Locate the cell with the specified text and output its [x, y] center coordinate. 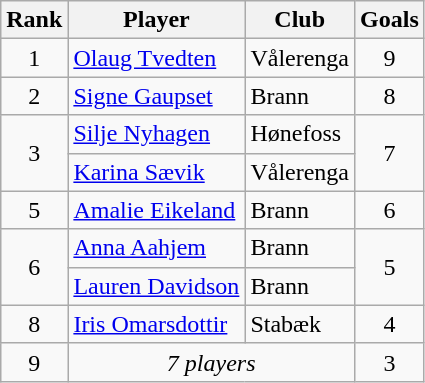
Anna Aahjem [156, 248]
Iris Omarsdottir [156, 324]
Lauren Davidson [156, 286]
Stabæk [300, 324]
Rank [34, 20]
Amalie Eikeland [156, 210]
Olaug Tvedten [156, 58]
4 [390, 324]
Club [300, 20]
Signe Gaupset [156, 96]
7 [390, 153]
Silje Nyhagen [156, 134]
Hønefoss [300, 134]
Player [156, 20]
7 players [212, 362]
1 [34, 58]
Karina Sævik [156, 172]
2 [34, 96]
Goals [390, 20]
